Search for the cell housing the specified text and yield its (x, y) center coordinate. 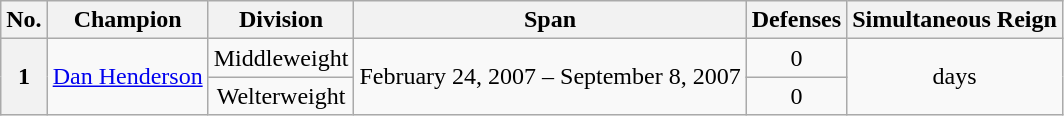
Division (281, 20)
Welterweight (281, 96)
February 24, 2007 – September 8, 2007 (550, 77)
Span (550, 20)
days (955, 77)
Simultaneous Reign (955, 20)
Dan Henderson (128, 77)
Middleweight (281, 58)
No. (24, 20)
1 (24, 77)
Champion (128, 20)
Defenses (796, 20)
